Capture the cell that displays the provided text and extract its [x, y] central coordinate. 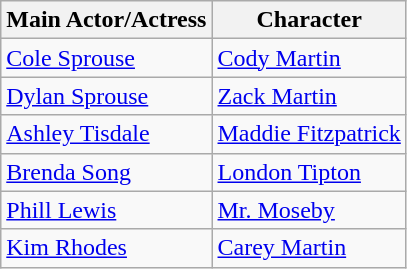
London Tipton [309, 172]
Phill Lewis [106, 210]
Ashley Tisdale [106, 134]
Dylan Sprouse [106, 96]
Character [309, 20]
Maddie Fitzpatrick [309, 134]
Cole Sprouse [106, 58]
Cody Martin [309, 58]
Zack Martin [309, 96]
Main Actor/Actress [106, 20]
Kim Rhodes [106, 248]
Mr. Moseby [309, 210]
Brenda Song [106, 172]
Carey Martin [309, 248]
